Locate the cell with the specified text and output its (X, Y) center coordinate. 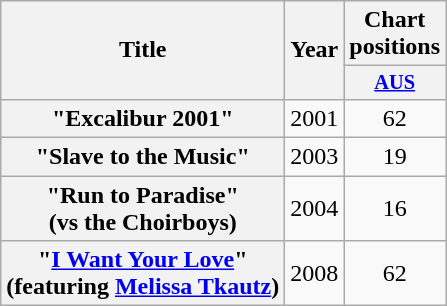
Year (314, 50)
16 (395, 208)
2008 (314, 274)
"Excalibur 2001" (143, 118)
2001 (314, 118)
"I Want Your Love" (featuring Melissa Tkautz) (143, 274)
Title (143, 50)
AUS (395, 83)
2004 (314, 208)
Chart positions (395, 34)
"Run to Paradise" (vs the Choirboys) (143, 208)
19 (395, 157)
2003 (314, 157)
"Slave to the Music" (143, 157)
